Output the (X, Y) coordinate of the center of the cell containing the given text.  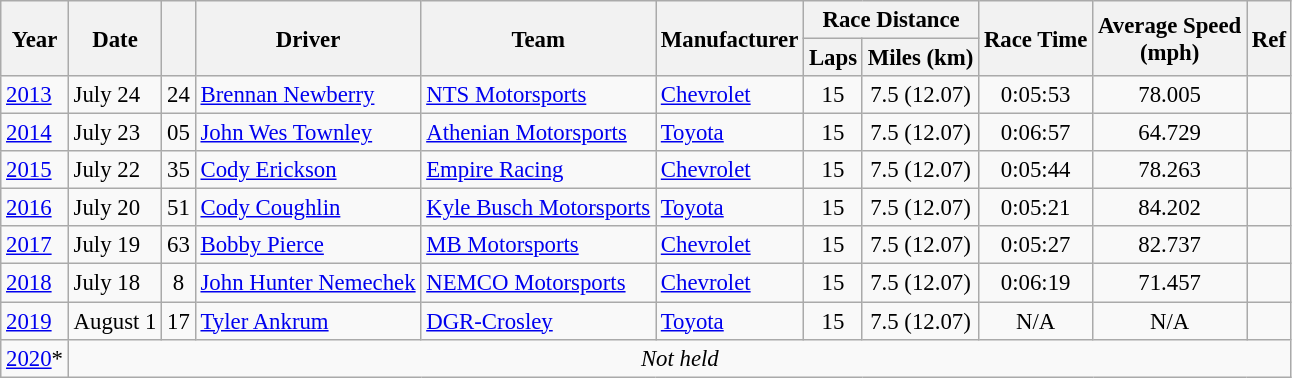
July 18 (115, 283)
0:06:19 (1036, 283)
Team (538, 38)
2014 (35, 133)
Ref (1270, 38)
78.263 (1170, 170)
Brennan Newberry (308, 95)
84.202 (1170, 208)
0:06:57 (1036, 133)
John Hunter Nemechek (308, 283)
Bobby Pierce (308, 245)
Race Distance (892, 20)
July 24 (115, 95)
Cody Coughlin (308, 208)
2020* (35, 358)
July 23 (115, 133)
2019 (35, 321)
Athenian Motorsports (538, 133)
0:05:53 (1036, 95)
MB Motorsports (538, 245)
Average Speed(mph) (1170, 38)
July 22 (115, 170)
Date (115, 38)
63 (178, 245)
Empire Racing (538, 170)
78.005 (1170, 95)
17 (178, 321)
July 19 (115, 245)
John Wes Townley (308, 133)
Not held (680, 358)
2017 (35, 245)
2018 (35, 283)
35 (178, 170)
0:05:21 (1036, 208)
51 (178, 208)
Year (35, 38)
Laps (834, 58)
2015 (35, 170)
Race Time (1036, 38)
Kyle Busch Motorsports (538, 208)
NEMCO Motorsports (538, 283)
0:05:44 (1036, 170)
Cody Erickson (308, 170)
July 20 (115, 208)
DGR-Crosley (538, 321)
24 (178, 95)
8 (178, 283)
2016 (35, 208)
August 1 (115, 321)
0:05:27 (1036, 245)
Miles (km) (920, 58)
05 (178, 133)
71.457 (1170, 283)
64.729 (1170, 133)
2013 (35, 95)
82.737 (1170, 245)
Manufacturer (730, 38)
Driver (308, 38)
NTS Motorsports (538, 95)
Tyler Ankrum (308, 321)
